Extract the (X, Y) coordinate from the center of the cell holding the provided text.  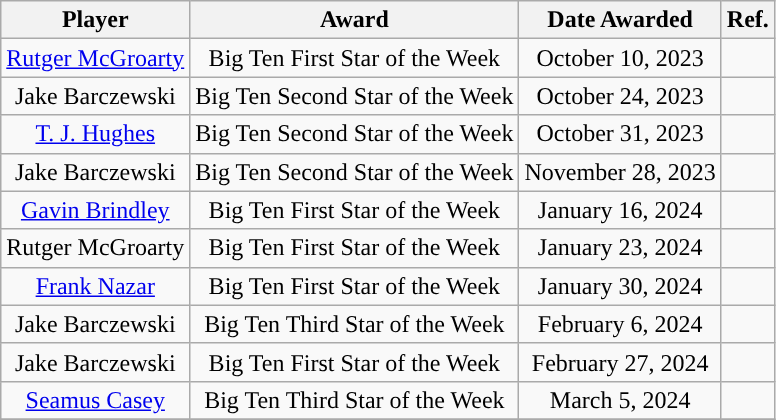
October 31, 2023 (620, 134)
January 23, 2024 (620, 248)
T. J. Hughes (96, 134)
October 24, 2023 (620, 96)
Gavin Brindley (96, 210)
Date Awarded (620, 20)
January 16, 2024 (620, 210)
Award (354, 20)
February 6, 2024 (620, 324)
Ref. (748, 20)
March 5, 2024 (620, 400)
Player (96, 20)
Seamus Casey (96, 400)
October 10, 2023 (620, 58)
November 28, 2023 (620, 172)
Frank Nazar (96, 286)
January 30, 2024 (620, 286)
February 27, 2024 (620, 362)
